From the cell containing the given text, extract its center point as (X, Y) coordinate. 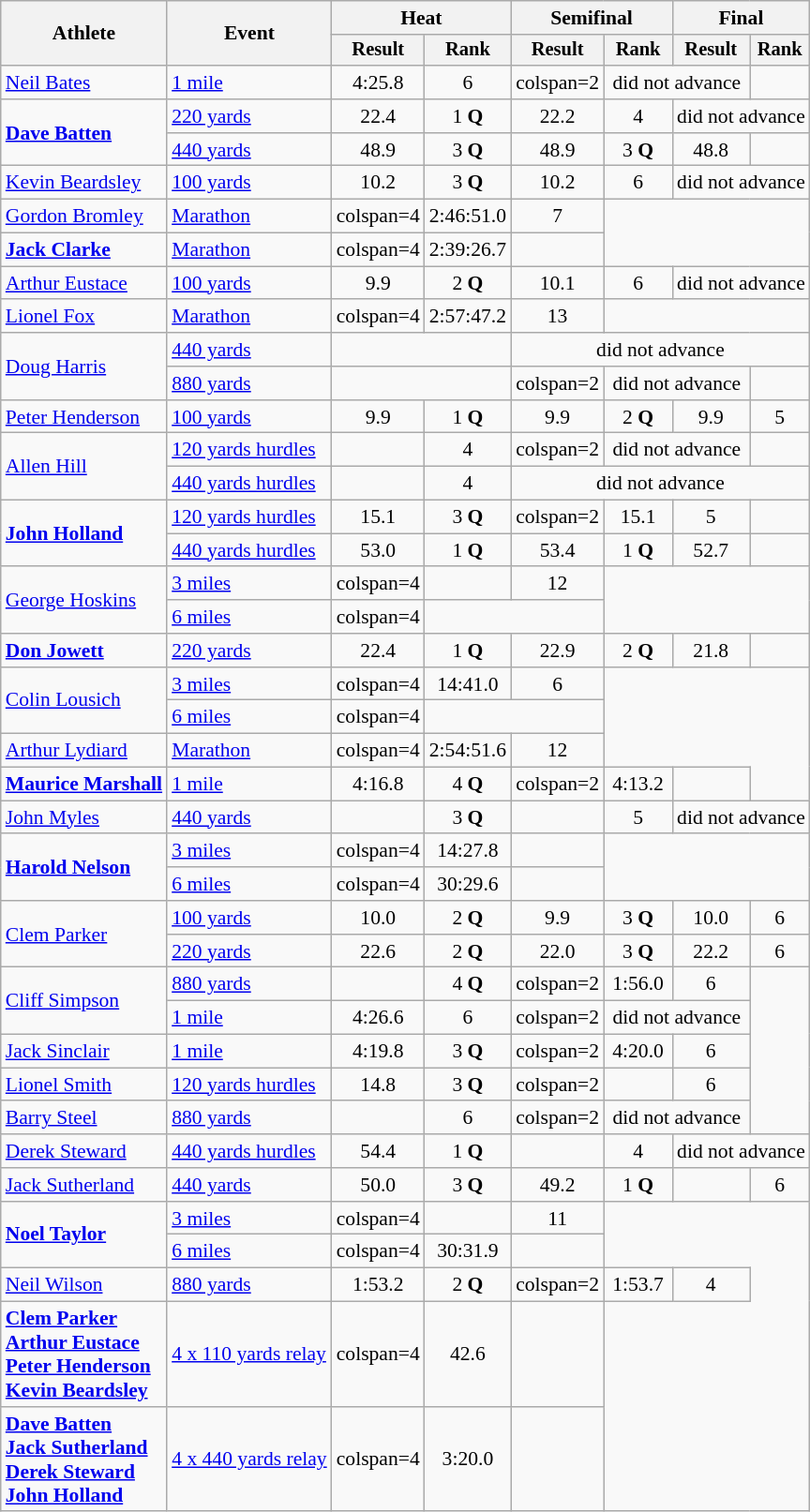
Lionel Smith (84, 1085)
30:29.6 (468, 884)
Jack Sinclair (84, 1052)
4:26.6 (379, 1018)
Dave BattenJack SutherlandDerek StewardJohn Holland (84, 1460)
Gordon Bromley (84, 217)
Clem Parker (84, 934)
42.6 (468, 1355)
George Hoskins (84, 600)
3:20.0 (468, 1460)
Event (249, 34)
4:25.8 (379, 82)
Semifinal (592, 18)
Cliff Simpson (84, 1001)
Arthur Eustace (84, 283)
John Holland (84, 534)
4 x 440 yards relay (249, 1460)
14.8 (379, 1085)
Clem ParkerArthur EustacePeter HendersonKevin Beardsley (84, 1355)
Final (741, 18)
14:27.8 (468, 851)
14:41.0 (468, 684)
Colin Lousich (84, 701)
Maurice Marshall (84, 785)
54.4 (379, 1151)
Dave Batten (84, 133)
Harold Nelson (84, 868)
10.1 (557, 283)
50.0 (379, 1185)
Don Jowett (84, 651)
2:57:47.2 (468, 317)
Kevin Beardsley (84, 183)
Heat (422, 18)
Noel Taylor (84, 1235)
Neil Bates (84, 82)
49.2 (557, 1185)
Neil Wilson (84, 1285)
22.9 (557, 651)
Derek Steward (84, 1151)
1:56.0 (637, 984)
22.6 (379, 951)
1:53.2 (379, 1285)
Jack Clarke (84, 250)
4 x 110 yards relay (249, 1355)
1:53.7 (637, 1285)
30:31.9 (468, 1251)
53.4 (557, 550)
4:13.2 (637, 785)
22.0 (557, 951)
2:54:51.6 (468, 751)
48.8 (711, 150)
7 (557, 217)
Lionel Fox (84, 317)
2:46:51.0 (468, 217)
4:16.8 (379, 785)
21.8 (711, 651)
11 (557, 1219)
53.0 (379, 550)
Jack Sutherland (84, 1185)
2:39:26.7 (468, 250)
John Myles (84, 817)
Peter Henderson (84, 417)
Athlete (84, 34)
4:19.8 (379, 1052)
Arthur Lydiard (84, 751)
Doug Harris (84, 366)
4:20.0 (637, 1052)
Barry Steel (84, 1118)
13 (557, 317)
52.7 (711, 550)
Allen Hill (84, 467)
